Return (x, y) of the center of cell containing provided text 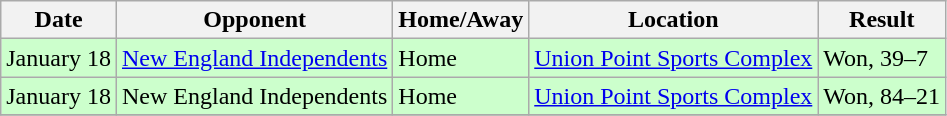
Won, 84–21 (882, 96)
Result (882, 20)
Opponent (254, 20)
Won, 39–7 (882, 58)
Date (59, 20)
Home/Away (461, 20)
Location (674, 20)
